Determine the [X, Y] coordinate at the center of the cell enclosing the given text.  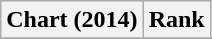
Chart (2014) [72, 20]
Rank [176, 20]
